For the text-containing cell, return its midpoint in (x, y) coordinate format. 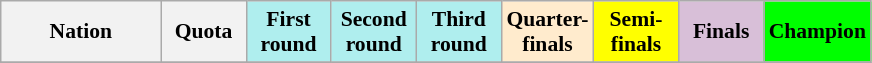
Finals (722, 32)
Firstround (288, 32)
Nation (81, 32)
Semi-finals (636, 32)
Quarter-finals (547, 32)
Champion (818, 32)
Secondround (374, 32)
Thirdround (458, 32)
Quota (204, 32)
